Extract the [x, y] coordinate from the center of the cell holding the provided text.  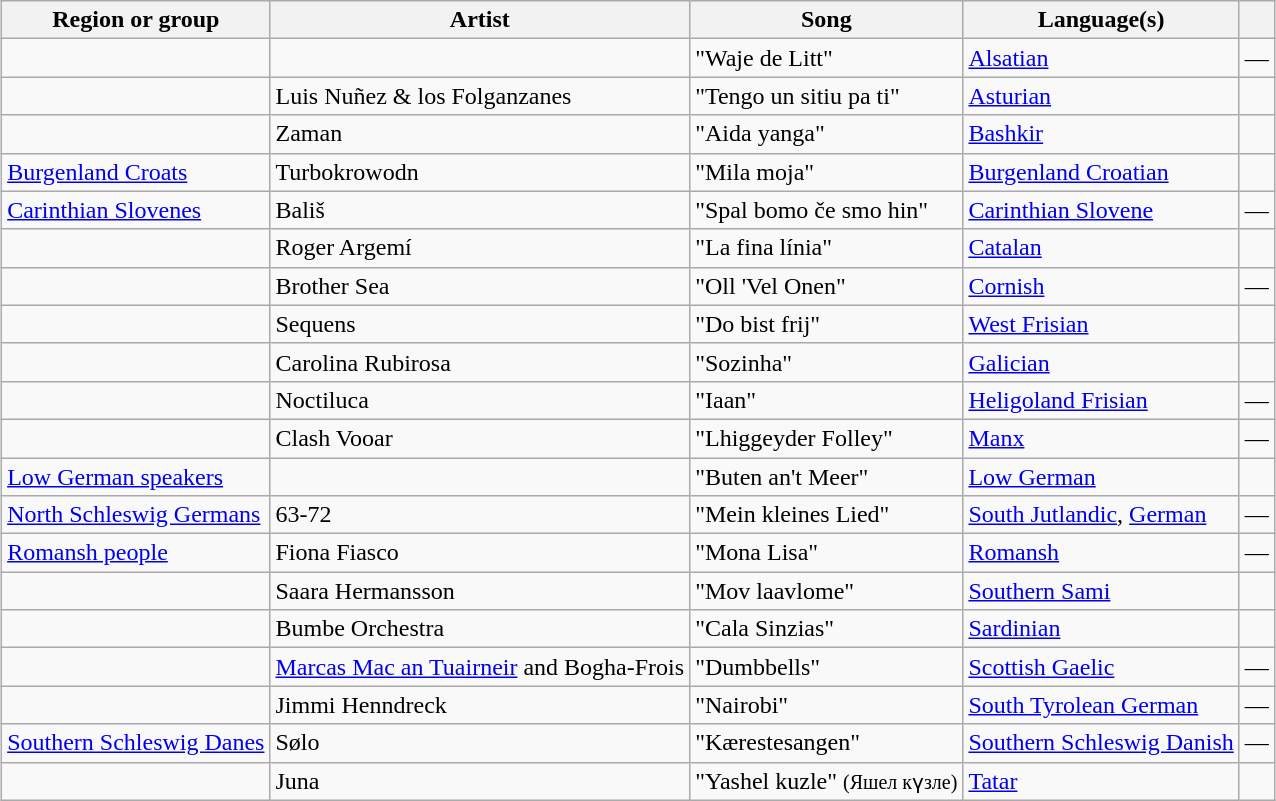
63-72 [480, 515]
"Iaan" [826, 400]
Turbokrowodn [480, 172]
Carinthian Slovenes [136, 210]
West Frisian [1101, 324]
Alsatian [1101, 58]
Bashkir [1101, 134]
Language(s) [1101, 20]
Manx [1101, 438]
"Lhiggeyder Folley" [826, 438]
Carinthian Slovene [1101, 210]
"Dumbbells" [826, 667]
Bališ [480, 210]
Fiona Fiasco [480, 553]
"Nairobi" [826, 705]
"Cala Sinzias" [826, 629]
Luis Nuñez & los Folganzanes [480, 96]
Roger Argemí [480, 248]
Brother Sea [480, 286]
"Kærestesangen" [826, 743]
Cornish [1101, 286]
Southern Sami [1101, 591]
Bumbe Orchestra [480, 629]
Region or group [136, 20]
Marcas Mac an Tuairneir and Bogha-Frois [480, 667]
Romansh people [136, 553]
Sequens [480, 324]
Scottish Gaelic [1101, 667]
Zaman [480, 134]
Clash Vooar [480, 438]
"Spal bomo če smo hin" [826, 210]
South Jutlandic, German [1101, 515]
Sølo [480, 743]
"Aida yanga" [826, 134]
"Do bist frij" [826, 324]
Sardinian [1101, 629]
"Buten an't Meer" [826, 477]
Romansh [1101, 553]
"Mov laavlome" [826, 591]
Saara Hermansson [480, 591]
Song [826, 20]
Galician [1101, 362]
"Mila moja" [826, 172]
"Yashel kuzle" (Яшел күзле) [826, 781]
Tatar [1101, 781]
Asturian [1101, 96]
Burgenland Croatian [1101, 172]
"Mein kleines Lied" [826, 515]
Low German speakers [136, 477]
"Mona Lisa" [826, 553]
"Sozinha" [826, 362]
North Schleswig Germans [136, 515]
Low German [1101, 477]
Heligoland Frisian [1101, 400]
"Waje de Litt" [826, 58]
South Tyrolean German [1101, 705]
Carolina Rubirosa [480, 362]
"Tengo un sitiu pa ti" [826, 96]
Southern Schleswig Danish [1101, 743]
Catalan [1101, 248]
Noctiluca [480, 400]
Juna [480, 781]
"Oll 'Vel Onen" [826, 286]
Artist [480, 20]
"La fina línia" [826, 248]
Jimmi Henndreck [480, 705]
Southern Schleswig Danes [136, 743]
Burgenland Croats [136, 172]
